Pinpoint the cell where the given text exists, returning its [x, y] midpoint coordinate. 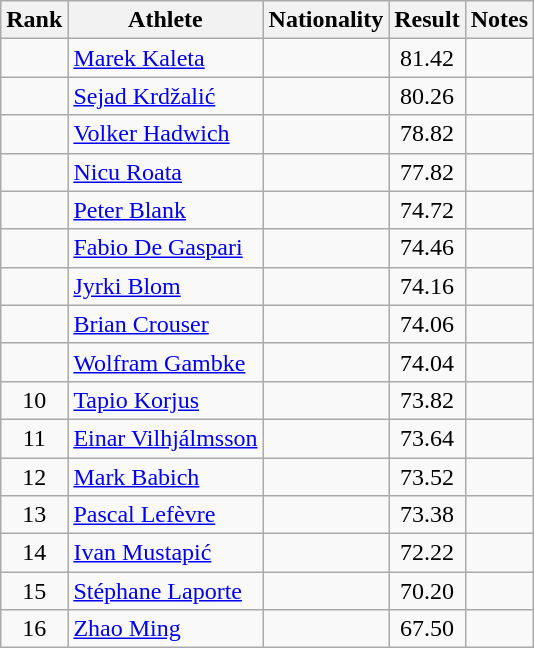
Wolfram Gambke [166, 362]
Mark Babich [166, 477]
Brian Crouser [166, 324]
Notes [499, 20]
Stéphane Laporte [166, 591]
72.22 [427, 553]
Jyrki Blom [166, 286]
Peter Blank [166, 210]
Volker Hadwich [166, 134]
73.82 [427, 400]
14 [34, 553]
70.20 [427, 591]
73.38 [427, 515]
Einar Vilhjálmsson [166, 438]
74.46 [427, 248]
Ivan Mustapić [166, 553]
16 [34, 629]
67.50 [427, 629]
74.04 [427, 362]
12 [34, 477]
80.26 [427, 96]
73.64 [427, 438]
Fabio De Gaspari [166, 248]
Zhao Ming [166, 629]
74.72 [427, 210]
74.06 [427, 324]
13 [34, 515]
81.42 [427, 58]
Tapio Korjus [166, 400]
Rank [34, 20]
78.82 [427, 134]
74.16 [427, 286]
11 [34, 438]
Result [427, 20]
15 [34, 591]
Nicu Roata [166, 172]
10 [34, 400]
Pascal Lefèvre [166, 515]
Nationality [326, 20]
73.52 [427, 477]
Athlete [166, 20]
Marek Kaleta [166, 58]
77.82 [427, 172]
Sejad Krdžalić [166, 96]
